Extract the [X, Y] coordinate from the center of the cell holding the provided text.  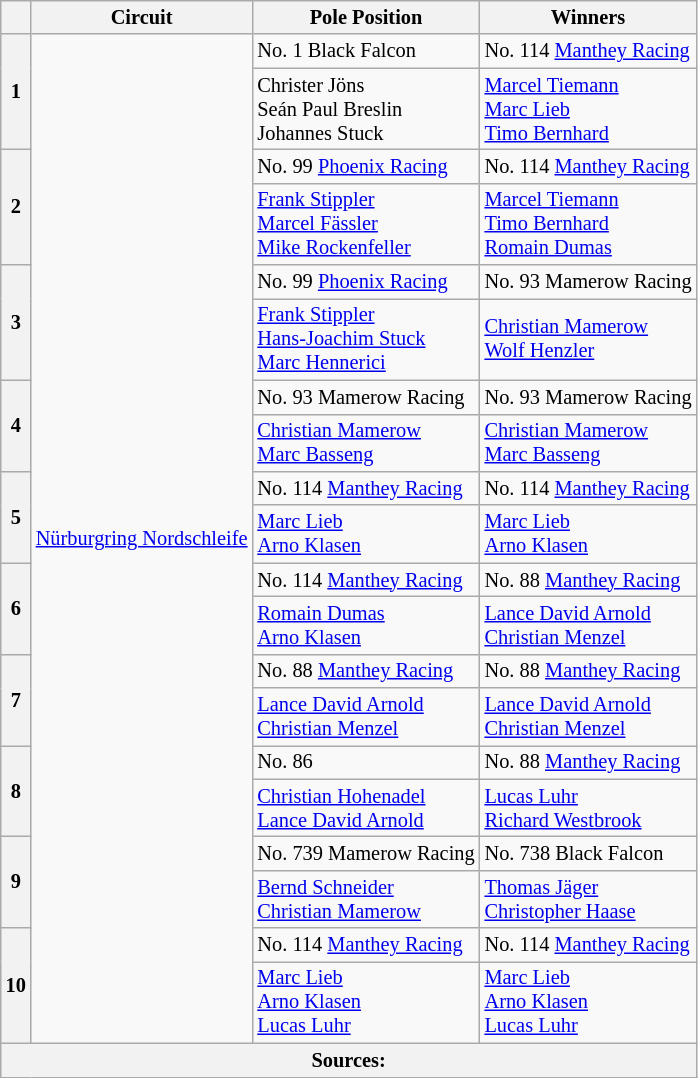
Romain Dumas Arno Klasen [366, 625]
Christer Jöns Seán Paul Breslin Johannes Stuck [366, 109]
No. 739 Mamerow Racing [366, 853]
Christian Hohenadel Lance David Arnold [366, 808]
Sources: [349, 1060]
6 [16, 608]
8 [16, 790]
Frank Stippler Hans-Joachim Stuck Marc Hennerici [366, 339]
Marcel Tiemann Marc Lieb Timo Bernhard [588, 109]
Circuit [142, 17]
10 [16, 986]
Bernd Schneider Christian Mamerow [366, 899]
9 [16, 882]
4 [16, 426]
No. 86 [366, 762]
1 [16, 92]
Christian Mamerow Wolf Henzler [588, 339]
Marcel Tiemann Timo Bernhard Romain Dumas [588, 224]
Pole Position [366, 17]
3 [16, 322]
5 [16, 516]
2 [16, 206]
No. 1 Black Falcon [366, 51]
Lucas Luhr Richard Westbrook [588, 808]
No. 738 Black Falcon [588, 853]
Winners [588, 17]
Nürburgring Nordschleife [142, 538]
7 [16, 700]
Frank Stippler Marcel Fässler Mike Rockenfeller [366, 224]
Thomas Jäger Christopher Haase [588, 899]
